Capture the cell that displays the provided text and extract its (x, y) central coordinate. 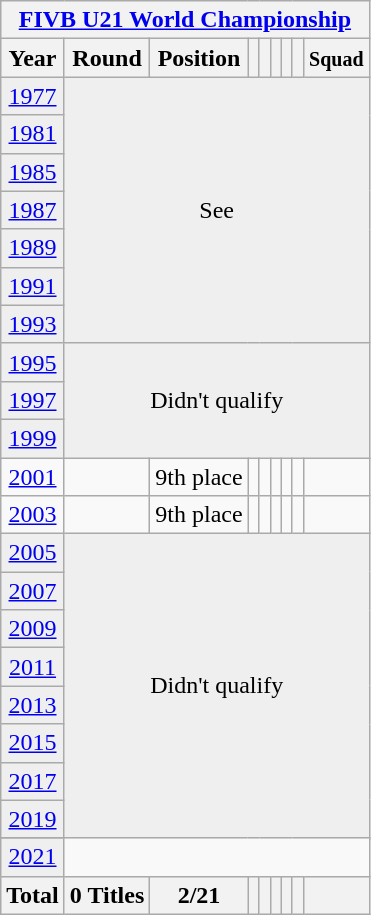
2015 (33, 743)
1999 (33, 438)
2011 (33, 667)
2019 (33, 819)
Position (199, 58)
Squad (336, 58)
Round (107, 58)
1985 (33, 172)
See (216, 210)
1991 (33, 286)
2/21 (199, 895)
2003 (33, 515)
2001 (33, 477)
1993 (33, 324)
1997 (33, 400)
FIVB U21 World Championship (185, 20)
1981 (33, 134)
1989 (33, 248)
2007 (33, 591)
2021 (33, 857)
1995 (33, 362)
Total (33, 895)
2017 (33, 781)
1977 (33, 96)
0 Titles (107, 895)
2013 (33, 705)
2005 (33, 553)
1987 (33, 210)
Year (33, 58)
2009 (33, 629)
